Extract the [X, Y] coordinate from the center of the cell holding the provided text.  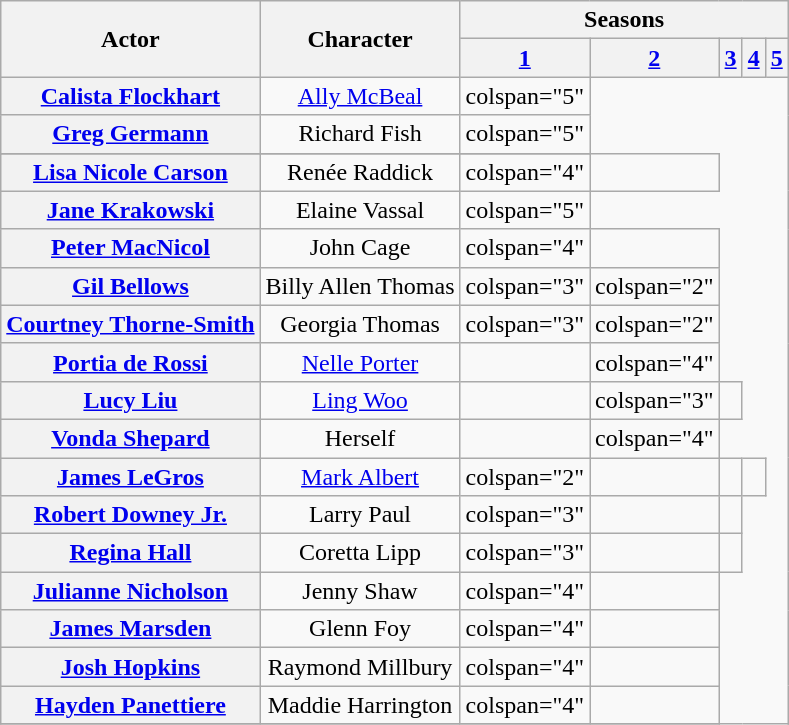
Courtney Thorne-Smith [130, 324]
Josh Hopkins [130, 667]
Herself [360, 438]
Peter MacNicol [130, 248]
Jane Krakowski [130, 210]
John Cage [360, 248]
Julianne Nicholson [130, 591]
James Marsden [130, 629]
2 [655, 58]
Mark Albert [360, 477]
Lucy Liu [130, 400]
Seasons [624, 20]
Gil Bellows [130, 286]
Coretta Lipp [360, 553]
3 [730, 58]
Richard Fish [360, 134]
Elaine Vassal [360, 210]
Billy Allen Thomas [360, 286]
Portia de Rossi [130, 362]
Georgia Thomas [360, 324]
Hayden Panettiere [130, 705]
James LeGros [130, 477]
1 [525, 58]
Ling Woo [360, 400]
Calista Flockhart [130, 96]
Vonda Shepard [130, 438]
Greg Germann [130, 134]
Nelle Porter [360, 362]
Raymond Millbury [360, 667]
Character [360, 39]
Robert Downey Jr. [130, 515]
4 [754, 58]
5 [776, 58]
Renée Raddick [360, 172]
Maddie Harrington [360, 705]
Lisa Nicole Carson [130, 172]
Larry Paul [360, 515]
Jenny Shaw [360, 591]
Ally McBeal [360, 96]
Glenn Foy [360, 629]
Regina Hall [130, 553]
Actor [130, 39]
